Scan for the cell matching the given text and deliver its (x, y) coordinate at center. 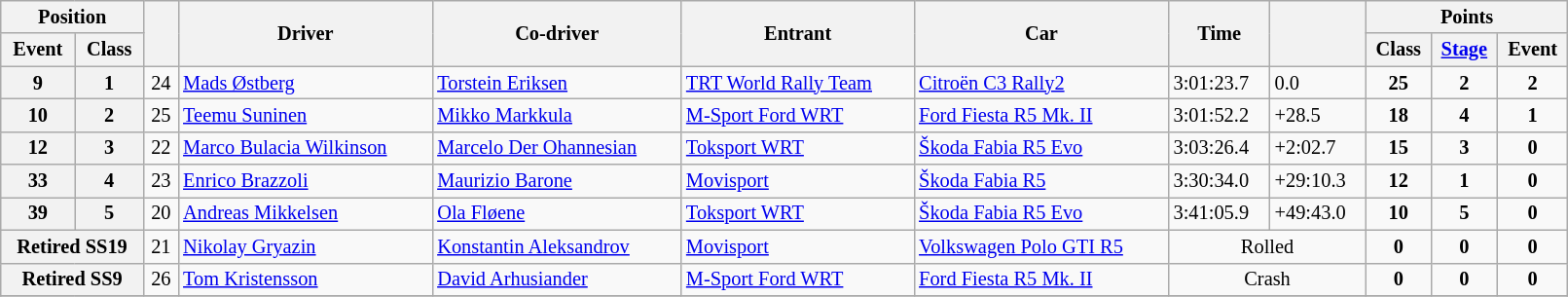
20 (161, 213)
26 (161, 279)
Stage (1464, 50)
24 (161, 83)
Volkswagen Polo GTI R5 (1041, 246)
Ola Fløene (557, 213)
Crash (1267, 279)
3:41:05.9 (1220, 213)
Retired SS9 (72, 279)
Enrico Brazzoli (306, 181)
21 (161, 246)
0.0 (1318, 83)
Konstantin Aleksandrov (557, 246)
Time (1220, 33)
Citroën C3 Rally2 (1041, 83)
+29:10.3 (1318, 181)
33 (38, 181)
Škoda Fabia R5 (1041, 181)
+28.5 (1318, 115)
Andreas Mikkelsen (306, 213)
Nikolay Gryazin (306, 246)
3:01:23.7 (1220, 83)
Marco Bulacia Wilkinson (306, 148)
3:30:34.0 (1220, 181)
Rolled (1267, 246)
Driver (306, 33)
+49:43.0 (1318, 213)
Points (1466, 17)
Teemu Suninen (306, 115)
Retired SS19 (72, 246)
3:01:52.2 (1220, 115)
3:03:26.4 (1220, 148)
Maurizio Barone (557, 181)
Co-driver (557, 33)
18 (1398, 115)
Entrant (798, 33)
Mads Østberg (306, 83)
Torstein Eriksen (557, 83)
Mikko Markkula (557, 115)
David Arhusiander (557, 279)
+2:02.7 (1318, 148)
Position (72, 17)
TRT World Rally Team (798, 83)
23 (161, 181)
Marcelo Der Ohannesian (557, 148)
9 (38, 83)
15 (1398, 148)
Tom Kristensson (306, 279)
39 (38, 213)
22 (161, 148)
Car (1041, 33)
